Detect which cell encompasses the target text, then output its (x, y) center coordinate. 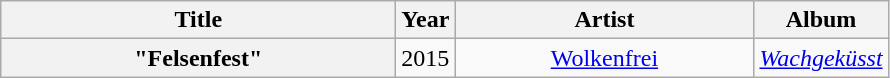
Artist (604, 20)
Wolkenfrei (604, 58)
"Felsenfest" (198, 58)
Title (198, 20)
Wachgeküsst (821, 58)
2015 (426, 58)
Album (821, 20)
Year (426, 20)
